Capture the cell that displays the provided text and extract its (X, Y) central coordinate. 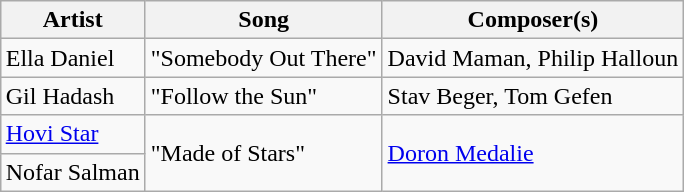
"Follow the Sun" (264, 96)
Hovi Star (72, 134)
Ella Daniel (72, 58)
"Somebody Out There" (264, 58)
David Maman, Philip Halloun (533, 58)
Gil Hadash (72, 96)
Nofar Salman (72, 172)
Composer(s) (533, 20)
Doron Medalie (533, 153)
Artist (72, 20)
"Made of Stars" (264, 153)
Song (264, 20)
Stav Beger, Tom Gefen (533, 96)
